Return the [X, Y] coordinate for the center point of the cell that contains the specified text.  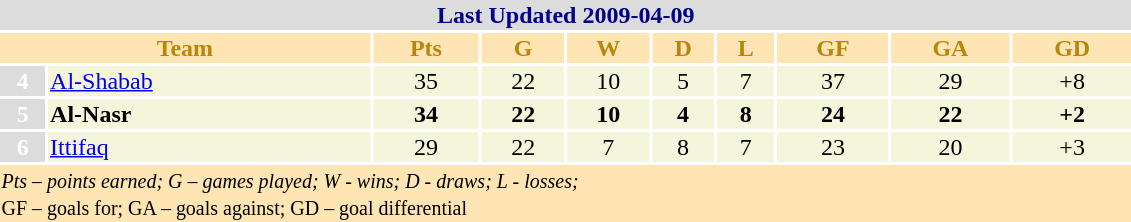
L [746, 48]
23 [833, 147]
W [608, 48]
20 [950, 147]
GF [833, 48]
Team [185, 48]
Al-Shabab [210, 81]
G [523, 48]
6 [23, 147]
35 [426, 81]
D [683, 48]
34 [426, 114]
37 [833, 81]
Al-Nasr [210, 114]
GA [950, 48]
Pts [426, 48]
Ittifaq [210, 147]
24 [833, 114]
